Detect which cell encompasses the target text, then output its [X, Y] center coordinate. 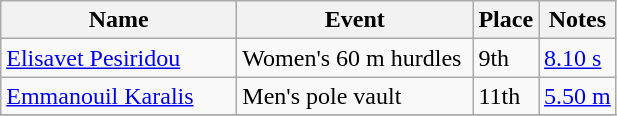
Women's 60 m hurdles [355, 58]
Emmanouil Karalis [119, 96]
Event [355, 20]
Name [119, 20]
Men's pole vault [355, 96]
5.50 m [578, 96]
Elisavet Pesiridou [119, 58]
11th [506, 96]
Place [506, 20]
8.10 s [578, 58]
Notes [578, 20]
9th [506, 58]
